Locate the cell with the specified text and output its (X, Y) center coordinate. 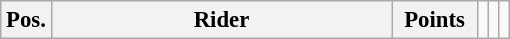
Pos. (26, 20)
Points (435, 20)
Rider (222, 20)
